Pinpoint the cell where the given text exists, returning its [X, Y] midpoint coordinate. 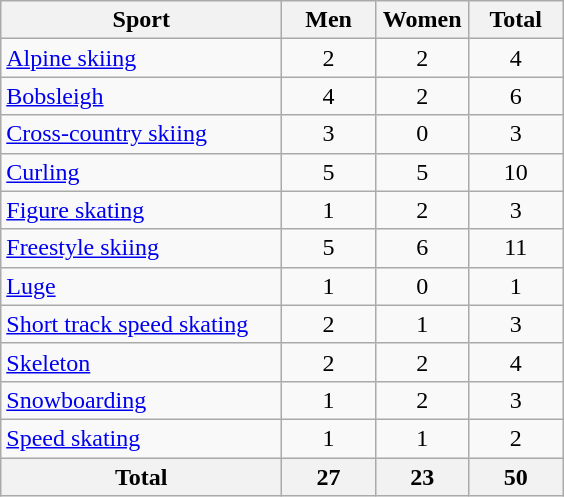
Alpine skiing [142, 58]
Snowboarding [142, 400]
Women [422, 20]
Curling [142, 172]
Men [329, 20]
Cross-country skiing [142, 134]
27 [329, 477]
Figure skating [142, 210]
Bobsleigh [142, 96]
Sport [142, 20]
Speed skating [142, 438]
Freestyle skiing [142, 248]
Skeleton [142, 362]
Short track speed skating [142, 324]
11 [516, 248]
50 [516, 477]
23 [422, 477]
10 [516, 172]
Luge [142, 286]
